Capture the cell that displays the provided text and extract its (x, y) central coordinate. 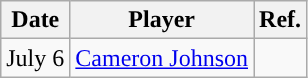
Date (36, 20)
Cameron Johnson (162, 58)
July 6 (36, 58)
Ref. (280, 20)
Player (162, 20)
